Return the (x, y) coordinate for the center point of the cell that contains the specified text.  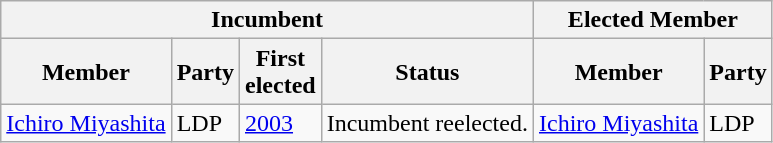
Firstelected (280, 72)
Status (427, 72)
Incumbent reelected. (427, 123)
2003 (280, 123)
Incumbent (268, 20)
Elected Member (652, 20)
